Scan for the cell matching the given text and deliver its (x, y) coordinate at center. 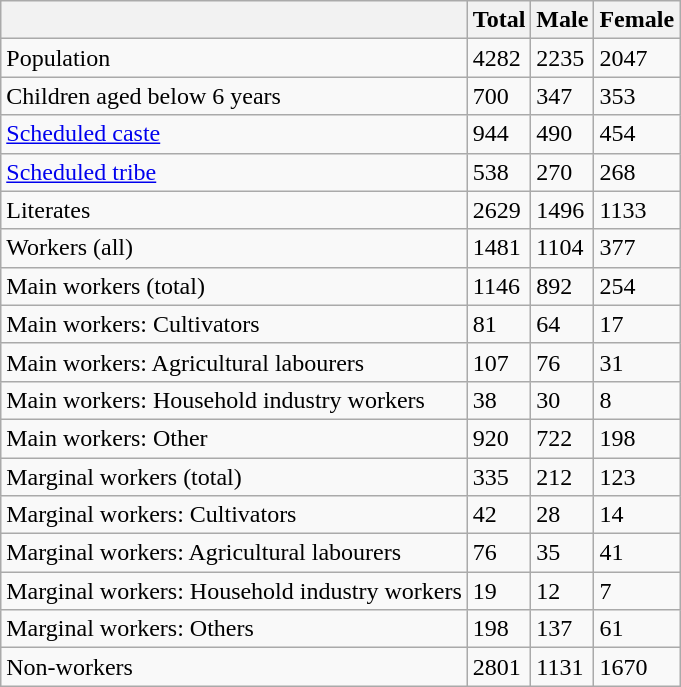
137 (562, 629)
Marginal workers: Household industry workers (234, 591)
Main workers: Agricultural labourers (234, 362)
Scheduled tribe (234, 172)
Main workers: Cultivators (234, 324)
4282 (499, 58)
1133 (637, 210)
Marginal workers: Cultivators (234, 515)
268 (637, 172)
Non-workers (234, 667)
81 (499, 324)
Marginal workers: Agricultural labourers (234, 553)
335 (499, 477)
107 (499, 362)
1670 (637, 667)
61 (637, 629)
1146 (499, 286)
2801 (499, 667)
Marginal workers (total) (234, 477)
41 (637, 553)
538 (499, 172)
Marginal workers: Others (234, 629)
Children aged below 6 years (234, 96)
1481 (499, 248)
454 (637, 134)
38 (499, 400)
Main workers: Household industry workers (234, 400)
2047 (637, 58)
1496 (562, 210)
35 (562, 553)
17 (637, 324)
Population (234, 58)
30 (562, 400)
64 (562, 324)
14 (637, 515)
1104 (562, 248)
Workers (all) (234, 248)
Male (562, 20)
1131 (562, 667)
Main workers (total) (234, 286)
Literates (234, 210)
28 (562, 515)
353 (637, 96)
31 (637, 362)
123 (637, 477)
212 (562, 477)
254 (637, 286)
12 (562, 591)
490 (562, 134)
347 (562, 96)
Total (499, 20)
Main workers: Other (234, 438)
2629 (499, 210)
920 (499, 438)
2235 (562, 58)
8 (637, 400)
722 (562, 438)
700 (499, 96)
42 (499, 515)
Scheduled caste (234, 134)
377 (637, 248)
19 (499, 591)
944 (499, 134)
270 (562, 172)
892 (562, 286)
7 (637, 591)
Female (637, 20)
